For the text-containing cell, return its midpoint in (X, Y) coordinate format. 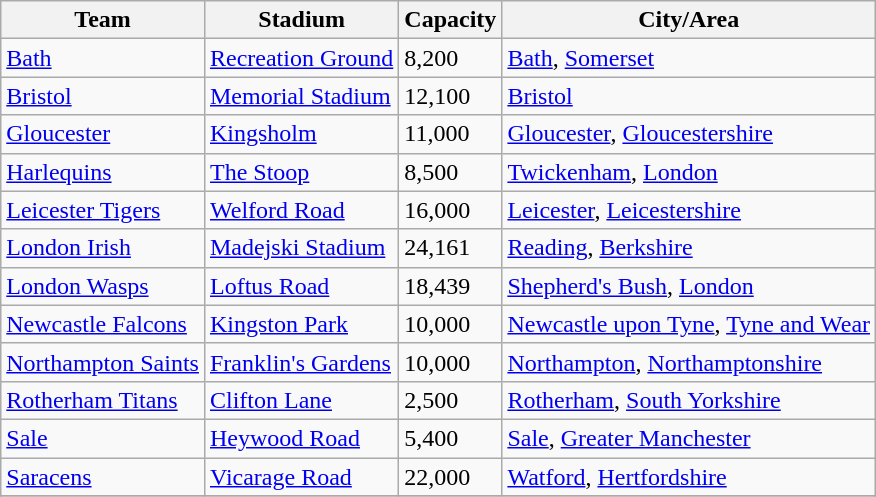
8,500 (450, 172)
City/Area (689, 20)
Gloucester (103, 134)
Rotherham, South Yorkshire (689, 400)
Bath, Somerset (689, 58)
Harlequins (103, 172)
Watford, Hertfordshire (689, 477)
Northampton, Northamptonshire (689, 362)
London Wasps (103, 286)
Memorial Stadium (301, 96)
12,100 (450, 96)
Sale, Greater Manchester (689, 438)
Saracens (103, 477)
24,161 (450, 248)
Reading, Berkshire (689, 248)
Kingsholm (301, 134)
16,000 (450, 210)
London Irish (103, 248)
Team (103, 20)
Gloucester, Gloucestershire (689, 134)
Stadium (301, 20)
Rotherham Titans (103, 400)
Sale (103, 438)
Newcastle Falcons (103, 324)
Vicarage Road (301, 477)
Shepherd's Bush, London (689, 286)
Bath (103, 58)
Franklin's Gardens (301, 362)
Newcastle upon Tyne, Tyne and Wear (689, 324)
11,000 (450, 134)
Leicester Tigers (103, 210)
Recreation Ground (301, 58)
Leicester, Leicestershire (689, 210)
Clifton Lane (301, 400)
Welford Road (301, 210)
Heywood Road (301, 438)
Madejski Stadium (301, 248)
Capacity (450, 20)
18,439 (450, 286)
5,400 (450, 438)
8,200 (450, 58)
Loftus Road (301, 286)
Kingston Park (301, 324)
The Stoop (301, 172)
Twickenham, London (689, 172)
2,500 (450, 400)
22,000 (450, 477)
Northampton Saints (103, 362)
